Search for the cell housing the specified text and yield its [X, Y] center coordinate. 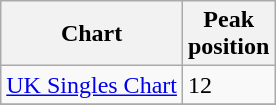
UK Singles Chart [92, 85]
Peakposition [228, 34]
Chart [92, 34]
12 [228, 85]
